Output the [X, Y] coordinate of the center of the cell containing the given text.  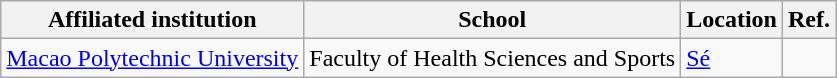
Macao Polytechnic University [152, 58]
Location [732, 20]
Sé [732, 58]
Ref. [808, 20]
Affiliated institution [152, 20]
School [492, 20]
Faculty of Health Sciences and Sports [492, 58]
